Output the (x, y) coordinate of the center of the cell containing the given text.  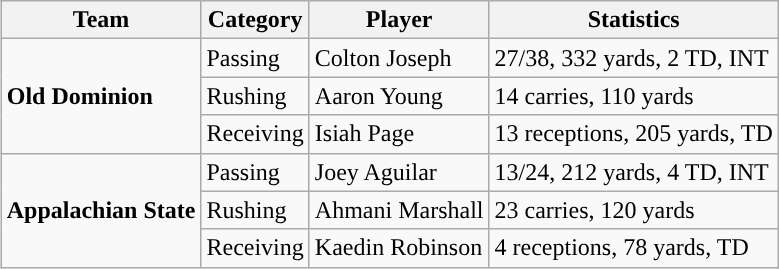
Ahmani Marshall (399, 210)
Colton Joseph (399, 58)
14 carries, 110 yards (634, 96)
23 carries, 120 yards (634, 210)
13 receptions, 205 yards, TD (634, 134)
Team (101, 20)
27/38, 332 yards, 2 TD, INT (634, 58)
4 receptions, 78 yards, TD (634, 248)
Kaedin Robinson (399, 248)
Player (399, 20)
Old Dominion (101, 96)
Appalachian State (101, 210)
Joey Aguilar (399, 172)
Aaron Young (399, 96)
Category (255, 20)
13/24, 212 yards, 4 TD, INT (634, 172)
Isiah Page (399, 134)
Statistics (634, 20)
